Search for the cell housing the specified text and yield its (X, Y) center coordinate. 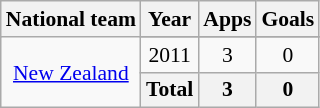
National team (71, 19)
New Zealand (71, 72)
Year (170, 19)
Total (170, 90)
Apps (227, 19)
2011 (170, 55)
Goals (288, 19)
